Detect which cell encompasses the target text, then output its (x, y) center coordinate. 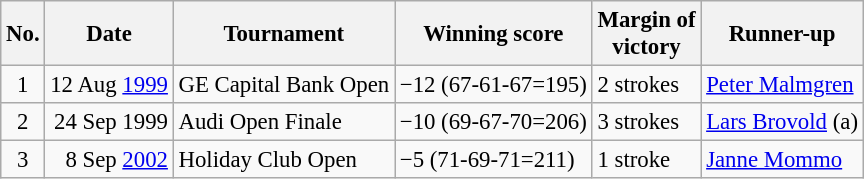
Lars Brovold (a) (782, 122)
Audi Open Finale (284, 122)
Runner-up (782, 34)
Date (109, 34)
3 strokes (646, 122)
Janne Mommo (782, 160)
1 (23, 85)
3 (23, 160)
2 strokes (646, 85)
Tournament (284, 34)
1 stroke (646, 160)
Winning score (493, 34)
8 Sep 2002 (109, 160)
No. (23, 34)
−12 (67-61-67=195) (493, 85)
Peter Malmgren (782, 85)
−5 (71-69-71=211) (493, 160)
Holiday Club Open (284, 160)
12 Aug 1999 (109, 85)
Margin ofvictory (646, 34)
24 Sep 1999 (109, 122)
−10 (69-67-70=206) (493, 122)
2 (23, 122)
GE Capital Bank Open (284, 85)
